For the text-containing cell, return its midpoint in [x, y] coordinate format. 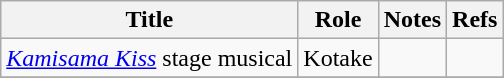
Role [338, 20]
Kamisama Kiss stage musical [150, 58]
Notes [412, 20]
Title [150, 20]
Kotake [338, 58]
Refs [475, 20]
